Output the (x, y) coordinate of the center of the cell containing the given text.  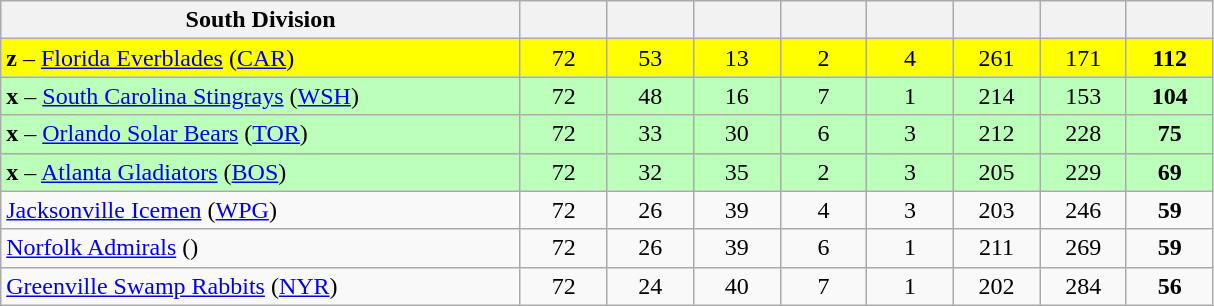
Greenville Swamp Rabbits (NYR) (261, 286)
202 (996, 286)
40 (738, 286)
30 (738, 134)
214 (996, 96)
x – South Carolina Stingrays (WSH) (261, 96)
x – Atlanta Gladiators (BOS) (261, 172)
261 (996, 58)
171 (1084, 58)
211 (996, 248)
53 (650, 58)
56 (1170, 286)
153 (1084, 96)
13 (738, 58)
112 (1170, 58)
75 (1170, 134)
203 (996, 210)
228 (1084, 134)
Norfolk Admirals () (261, 248)
205 (996, 172)
104 (1170, 96)
South Division (261, 20)
35 (738, 172)
284 (1084, 286)
69 (1170, 172)
33 (650, 134)
z – Florida Everblades (CAR) (261, 58)
32 (650, 172)
24 (650, 286)
Jacksonville Icemen (WPG) (261, 210)
48 (650, 96)
269 (1084, 248)
x – Orlando Solar Bears (TOR) (261, 134)
229 (1084, 172)
212 (996, 134)
246 (1084, 210)
16 (738, 96)
